Detect which cell encompasses the target text, then output its (x, y) center coordinate. 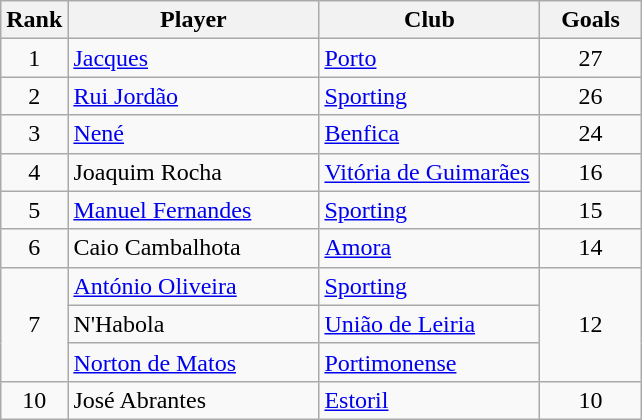
Rui Jordão (194, 96)
12 (590, 324)
1 (34, 58)
Benfica (430, 134)
6 (34, 248)
N'Habola (194, 324)
14 (590, 248)
24 (590, 134)
Rank (34, 20)
3 (34, 134)
José Abrantes (194, 400)
5 (34, 210)
16 (590, 172)
26 (590, 96)
2 (34, 96)
Caio Cambalhota (194, 248)
Estoril (430, 400)
Vitória de Guimarães (430, 172)
Club (430, 20)
Manuel Fernandes (194, 210)
Joaquim Rocha (194, 172)
4 (34, 172)
Norton de Matos (194, 362)
António Oliveira (194, 286)
Nené (194, 134)
27 (590, 58)
Portimonense (430, 362)
Porto (430, 58)
Amora (430, 248)
15 (590, 210)
7 (34, 324)
Goals (590, 20)
Player (194, 20)
União de Leiria (430, 324)
Jacques (194, 58)
